Return [X, Y] of the center of cell containing provided text 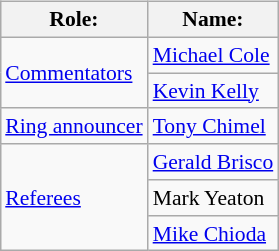
Michael Cole [214, 55]
Kevin Kelly [214, 91]
Name: [214, 20]
Ring announcer [74, 126]
Mike Chioda [214, 233]
Commentators [74, 72]
Referees [74, 198]
Role: [74, 20]
Mark Yeaton [214, 198]
Tony Chimel [214, 126]
Gerald Brisco [214, 162]
